Find where the given text appears and provide that cell's center as [x, y] coordinate. 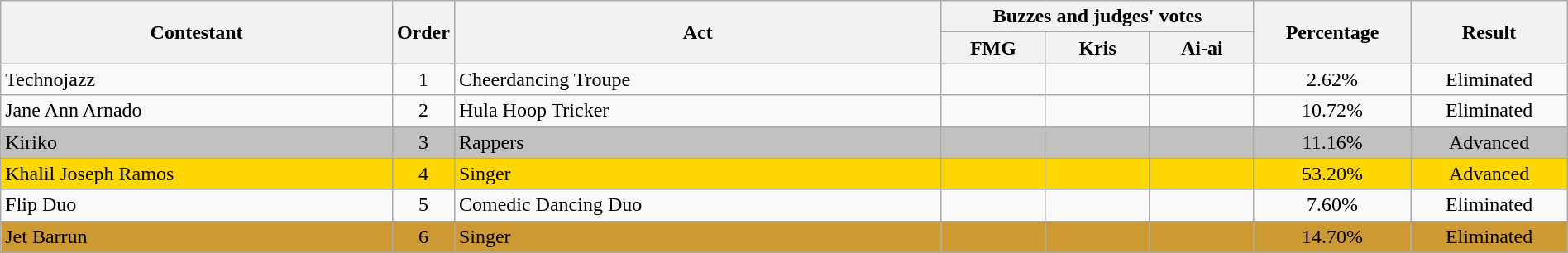
Act [697, 32]
Kris [1097, 48]
Khalil Joseph Ramos [197, 174]
Jane Ann Arnado [197, 111]
2.62% [1331, 79]
Flip Duo [197, 205]
4 [423, 174]
11.16% [1331, 142]
FMG [993, 48]
Rappers [697, 142]
2 [423, 111]
14.70% [1331, 236]
Ai-ai [1202, 48]
10.72% [1331, 111]
Result [1489, 32]
Hula Hoop Tricker [697, 111]
1 [423, 79]
Kiriko [197, 142]
Order [423, 32]
3 [423, 142]
53.20% [1331, 174]
Technojazz [197, 79]
7.60% [1331, 205]
Contestant [197, 32]
Jet Barrun [197, 236]
Buzzes and judges' votes [1097, 17]
6 [423, 236]
Cheerdancing Troupe [697, 79]
Comedic Dancing Duo [697, 205]
5 [423, 205]
Percentage [1331, 32]
